Extract the (X, Y) coordinate from the center of the cell holding the provided text.  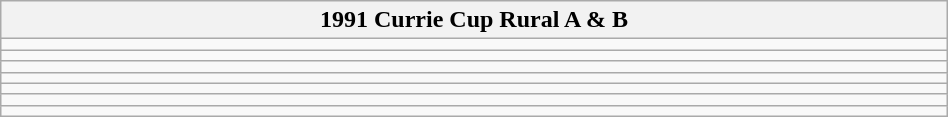
1991 Currie Cup Rural A & B (474, 20)
